Pinpoint the cell where the given text exists, returning its (X, Y) midpoint coordinate. 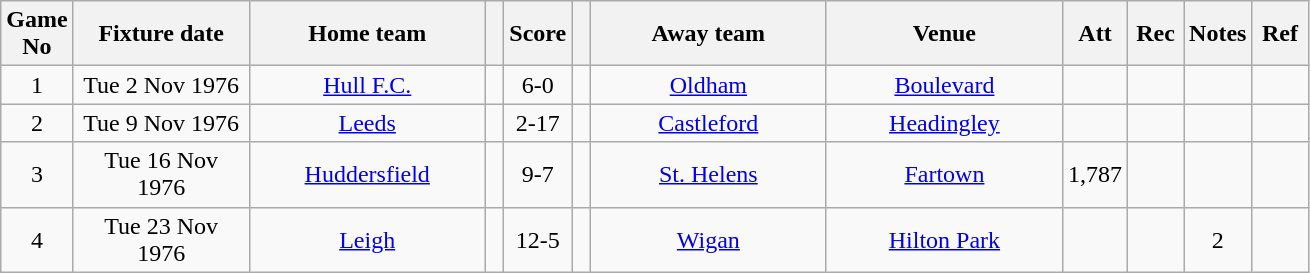
Leigh (367, 240)
6-0 (538, 85)
Score (538, 34)
4 (37, 240)
Wigan (708, 240)
Boulevard (944, 85)
Rec (1156, 34)
Tue 9 Nov 1976 (161, 123)
Tue 2 Nov 1976 (161, 85)
Hull F.C. (367, 85)
Ref (1280, 34)
Fixture date (161, 34)
Att (1094, 34)
Notes (1218, 34)
Huddersfield (367, 174)
Home team (367, 34)
St. Helens (708, 174)
Hilton Park (944, 240)
3 (37, 174)
Venue (944, 34)
12-5 (538, 240)
Headingley (944, 123)
1,787 (1094, 174)
Tue 23 Nov 1976 (161, 240)
Leeds (367, 123)
Game No (37, 34)
Tue 16 Nov 1976 (161, 174)
Away team (708, 34)
Oldham (708, 85)
Fartown (944, 174)
1 (37, 85)
Castleford (708, 123)
2-17 (538, 123)
9-7 (538, 174)
